Determine the (x, y) coordinate at the center of the cell enclosing the given text.  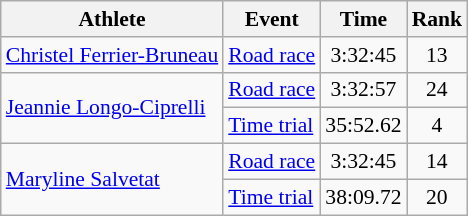
Maryline Salvetat (112, 180)
24 (438, 90)
14 (438, 162)
38:09.72 (363, 197)
Event (272, 19)
35:52.62 (363, 126)
Time (363, 19)
Christel Ferrier-Bruneau (112, 55)
Athlete (112, 19)
4 (438, 126)
13 (438, 55)
Rank (438, 19)
3:32:57 (363, 90)
20 (438, 197)
Jeannie Longo-Ciprelli (112, 108)
